For the text-containing cell, return its midpoint in (x, y) coordinate format. 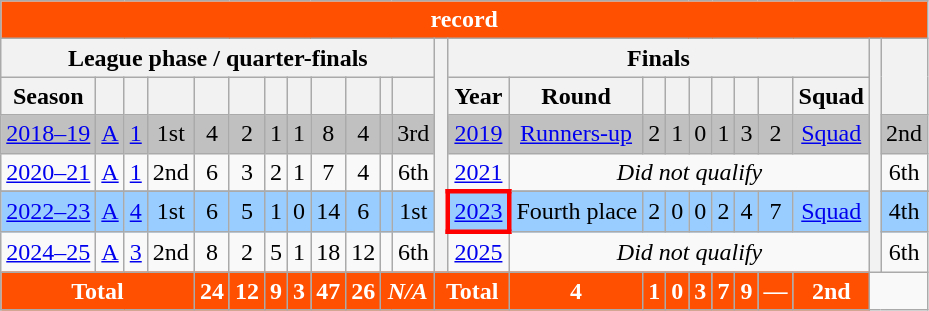
— (776, 291)
2018–19 (48, 134)
2019 (478, 134)
Year (478, 96)
18 (328, 252)
4th (904, 212)
2022–23 (48, 212)
2021 (478, 172)
2025 (478, 252)
League phase / quarter-finals (218, 58)
3rd (414, 134)
14 (328, 212)
Fourth place (576, 212)
2020–21 (48, 172)
record (464, 20)
Finals (658, 58)
N/A (408, 291)
2024–25 (48, 252)
Round (576, 96)
47 (328, 291)
26 (364, 291)
24 (212, 291)
Runners-up (576, 134)
2023 (478, 212)
Season (48, 96)
